Identify which cell holds the provided text, then report its (x, y) central coordinate. 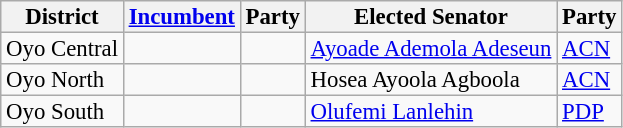
Incumbent (182, 17)
PDP (590, 112)
Oyo South (62, 112)
Oyo Central (62, 49)
Hosea Ayoola Agboola (430, 80)
Oyo North (62, 80)
Ayoade Ademola Adeseun (430, 49)
Olufemi Lanlehin (430, 112)
Elected Senator (430, 17)
District (62, 17)
